Detect which cell encompasses the target text, then output its [x, y] center coordinate. 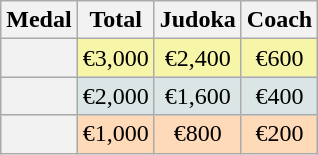
Judoka [198, 20]
€200 [279, 134]
€3,000 [116, 58]
€800 [198, 134]
€2,000 [116, 96]
€600 [279, 58]
€400 [279, 96]
€1,600 [198, 96]
Total [116, 20]
Medal [39, 20]
€2,400 [198, 58]
€1,000 [116, 134]
Coach [279, 20]
